Identify which cell holds the provided text, then report its (X, Y) central coordinate. 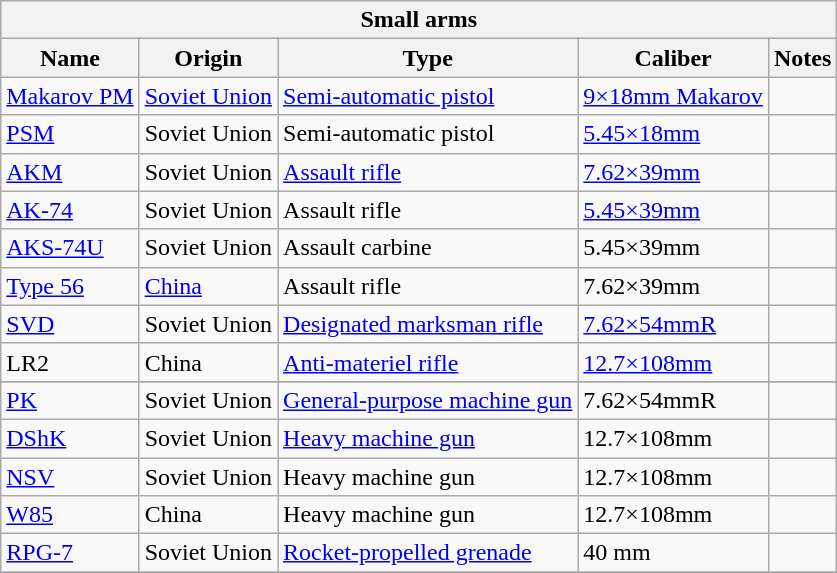
General-purpose machine gun (428, 400)
DShK (70, 438)
5.45×18mm (674, 134)
Caliber (674, 58)
AKS-74U (70, 248)
Designated marksman rifle (428, 324)
SVD (70, 324)
PSM (70, 134)
Type (428, 58)
Type 56 (70, 286)
Name (70, 58)
PK (70, 400)
Assault carbine (428, 248)
9×18mm Makarov (674, 96)
Rocket-propelled grenade (428, 553)
AKM (70, 172)
40 mm (674, 553)
AK-74 (70, 210)
Makarov PM (70, 96)
Small arms (419, 20)
Origin (208, 58)
RPG-7 (70, 553)
Notes (802, 58)
Anti-materiel rifle (428, 362)
LR2 (70, 362)
NSV (70, 477)
W85 (70, 515)
